Pinpoint the cell where the given text exists, returning its (X, Y) midpoint coordinate. 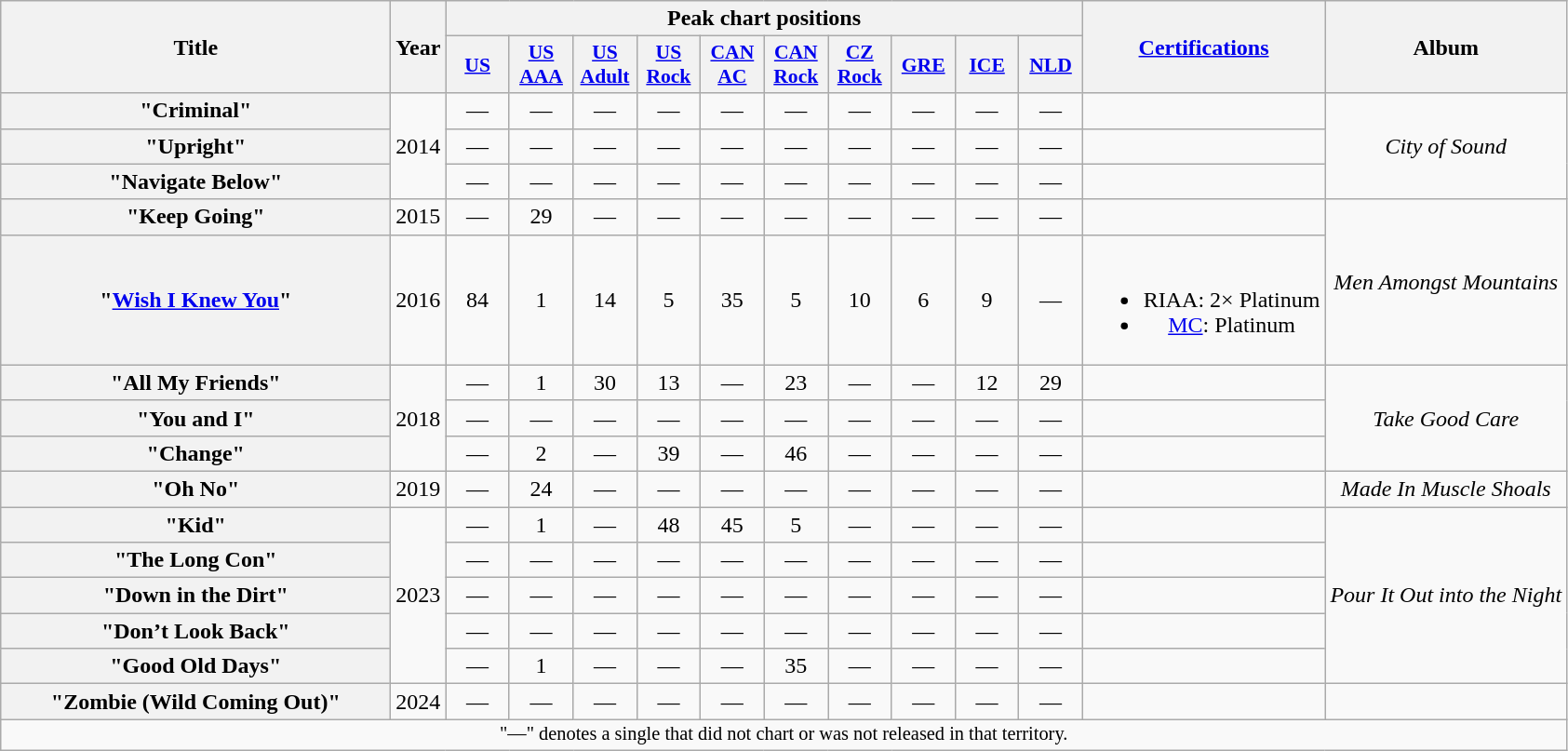
RIAA: 2× PlatinumMC: Platinum (1204, 300)
Album (1446, 47)
"Wish I Knew You" (195, 300)
CANRock (796, 65)
13 (668, 382)
GRE (923, 65)
30 (605, 382)
Men Amongst Mountains (1446, 282)
"The Long Con" (195, 560)
CANAC (732, 65)
Certifications (1204, 47)
"Upright" (195, 146)
"Kid" (195, 524)
"Navigate Below" (195, 181)
46 (796, 453)
10 (860, 300)
"Criminal" (195, 111)
9 (986, 300)
24 (541, 489)
2019 (419, 489)
2024 (419, 702)
"Oh No" (195, 489)
6 (923, 300)
NLD (1051, 65)
2018 (419, 418)
Title (195, 47)
12 (986, 382)
"Zombie (Wild Coming Out)" (195, 702)
14 (605, 300)
84 (477, 300)
Made In Muscle Shoals (1446, 489)
City of Sound (1446, 146)
US Adult (605, 65)
2015 (419, 217)
48 (668, 524)
"Change" (195, 453)
"Don’t Look Back" (195, 631)
2014 (419, 146)
Pour It Out into the Night (1446, 595)
"You and I" (195, 418)
"Keep Going" (195, 217)
CZRock (860, 65)
ICE (986, 65)
US (477, 65)
Take Good Care (1446, 418)
Year (419, 47)
2023 (419, 595)
"All My Friends" (195, 382)
USRock (668, 65)
2 (541, 453)
2016 (419, 300)
USAAA (541, 65)
"—" denotes a single that did not chart or was not released in that territory. (784, 735)
"Good Old Days" (195, 666)
23 (796, 382)
"Down in the Dirt" (195, 596)
Peak chart positions (764, 19)
39 (668, 453)
45 (732, 524)
